Search for the cell housing the specified text and yield its (x, y) center coordinate. 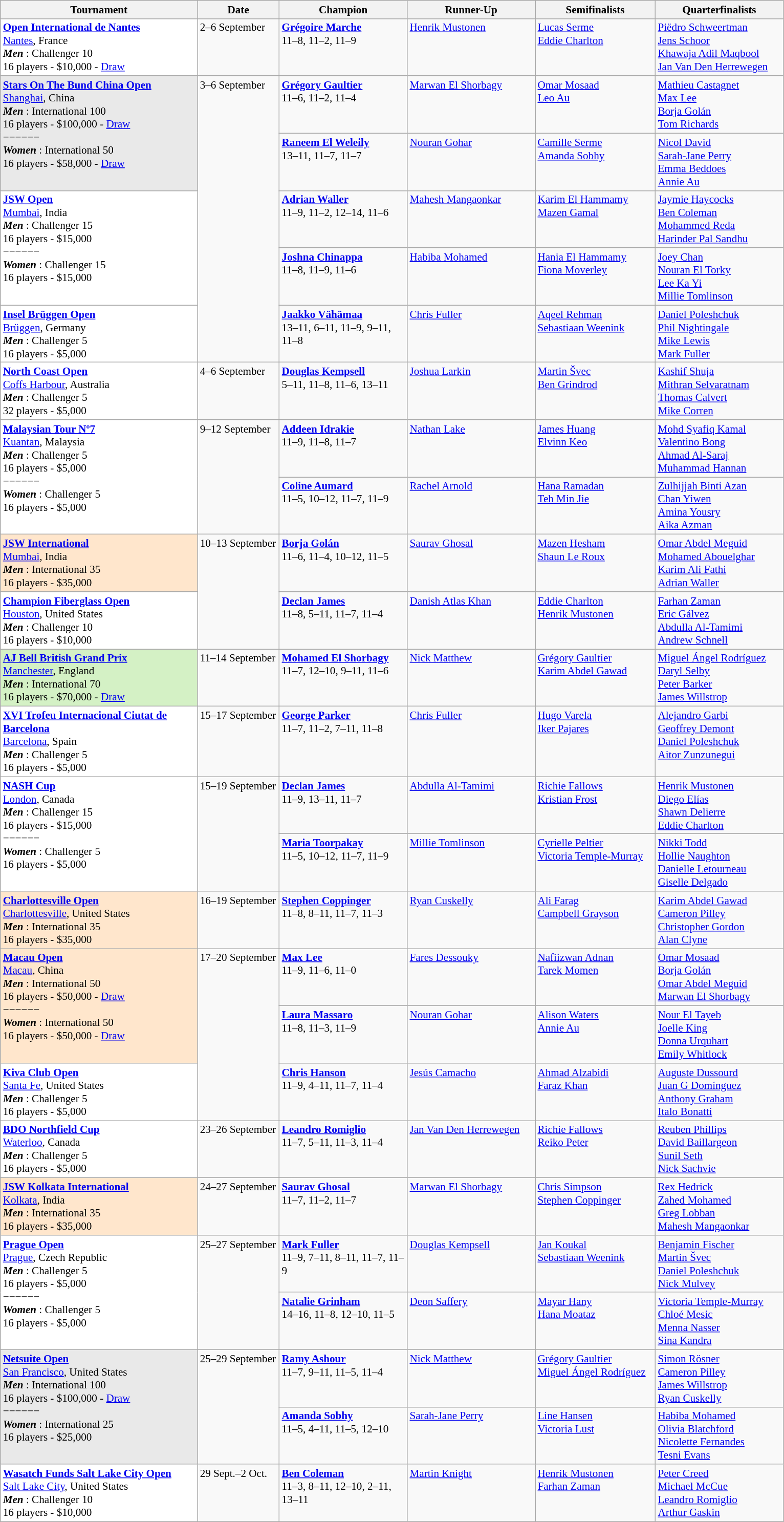
3–6 September (238, 219)
Grégory Gaultier Karim Abdel Gawad (596, 678)
Auguste Dussourd Juan G Domínguez Anthony Graham Italo Bonatti (719, 1092)
Rachel Arnold (471, 506)
Prague Open Prague, Czech Republic Men : Challenger 516 players - $5,000−−−−−− Women : Challenger 516 players - $5,000 (99, 1292)
Hana Ramadan Teh Min Jie (596, 506)
24–27 September (238, 1207)
10–13 September (238, 592)
Hania El Hammamy Fiona Moverley (596, 276)
Mathieu Castagnet Max Lee Borja Golán Tom Richards (719, 104)
Malaysian Tour Nº7 Kuantan, Malaysia Men : Challenger 516 players - $5,000−−−−−− Women : Challenger 516 players - $5,000 (99, 477)
Hugo Varela Iker Pajares (596, 741)
Raneem El Weleily13–11, 11–7, 11–7 (343, 162)
Coline Aumard11–5, 10–12, 11–7, 11–9 (343, 506)
Saurav Ghosal (471, 563)
Maria Toorpakay11–5, 10–12, 11–7, 11–9 (343, 863)
Cyrielle Peltier Victoria Temple-Murray (596, 863)
Deon Saffery (471, 1321)
Kashif Shuja Mithran Selvaratnam Thomas Calvert Mike Corren (719, 391)
Grégory Gaultier11–6, 11–2, 11–4 (343, 104)
Mazen Hesham Shaun Le Roux (596, 563)
9–12 September (238, 477)
Martin Švec Ben Grindrod (596, 391)
Sarah-Jane Perry (471, 1435)
Runner-Up (471, 9)
Fares Dessouky (471, 977)
Natalie Grinham14–16, 11–8, 12–10, 11–5 (343, 1321)
Chris Hanson11–9, 4–11, 11–7, 11–4 (343, 1092)
Henrik Mustonen (471, 47)
Omar Abdel Meguid Mohamed Abouelghar Karim Ali Fathi Adrian Waller (719, 563)
Nour El Tayeb Joelle King Donna Urquhart Emily Whitlock (719, 1035)
Joshua Larkin (471, 391)
Mark Fuller11–9, 7–11, 8–11, 11–7, 11–9 (343, 1263)
Chris Simpson Stephen Coppinger (596, 1207)
JSW Open Mumbai, India Men : Challenger 1516 players - $15,000−−−−−− Women : Challenger 1516 players - $15,000 (99, 248)
Borja Golán11–6, 11–4, 10–12, 11–5 (343, 563)
Grégoire Marche11–8, 11–2, 11–9 (343, 47)
Farhan Zaman Eric Gálvez Abdulla Al-Tamimi Andrew Schnell (719, 620)
Rex Hedrick Zahed Mohamed Greg Lobban Mahesh Mangaonkar (719, 1207)
Line Hansen Victoria Lust (596, 1435)
Lucas Serme Eddie Charlton (596, 47)
Richie Fallows Kristian Frost (596, 805)
AJ Bell British Grand Prix Manchester, England Men : International 7016 players - $70,000 - Draw (99, 678)
Simon Rösner Cameron Pilley James Willstrop Ryan Cuskelly (719, 1378)
Charlottesville Open Charlottesville, United States Men : International 3516 players - $35,000 (99, 920)
Ryan Cuskelly (471, 920)
2–6 September (238, 47)
Nicol David Sarah-Jane Perry Emma Beddoes Annie Au (719, 162)
Kiva Club Open Santa Fe, United States Men : Challenger 516 players - $5,000 (99, 1092)
15–17 September (238, 741)
Jaymie Haycocks Ben Coleman Mohammed Reda Harinder Pal Sandhu (719, 219)
Semifinalists (596, 9)
JSW Kolkata International Kolkata, India Men : International 3516 players - $35,000 (99, 1207)
Eddie Charlton Henrik Mustonen (596, 620)
Benjamin Fischer Martin Švec Daniel Poleshchuk Nick Mulvey (719, 1263)
Richie Fallows Reiko Peter (596, 1149)
Jan Van Den Herrewegen (471, 1149)
15–19 September (238, 834)
Mayar Hany Hana Moataz (596, 1321)
25–27 September (238, 1292)
Omar Mosaad Borja Golán Omar Abdel Meguid Marwan El Shorbagy (719, 977)
Nathan Lake (471, 448)
23–26 September (238, 1149)
JSW International Mumbai, India Men : International 3516 players - $35,000 (99, 563)
Danish Atlas Khan (471, 620)
Open International de Nantes Nantes, France Men : Challenger 1016 players - $10,000 - Draw (99, 47)
Jan Koukal Sebastiaan Weenink (596, 1263)
Joshna Chinappa11–8, 11–9, 11–6 (343, 276)
Date (238, 9)
Quarterfinalists (719, 9)
Alejandro Garbi Geoffrey Demont Daniel Poleshchuk Aitor Zunzunegui (719, 741)
Piëdro Schweertman Jens Schoor Khawaja Adil Maqbool Jan Van Den Herrewegen (719, 47)
Ali Farag Campbell Grayson (596, 920)
Declan James11–8, 5–11, 11–7, 11–4 (343, 620)
Daniel Poleshchuk Phil Nightingale Mike Lewis Mark Fuller (719, 334)
Aqeel Rehman Sebastiaan Weenink (596, 334)
Adrian Waller11–9, 11–2, 12–14, 11–6 (343, 219)
Mohd Syafiq Kamal Valentino Bong Ahmad Al-Saraj Muhammad Hannan (719, 448)
Karim El Hammamy Mazen Gamal (596, 219)
NASH Cup London, Canada Men : Challenger 1516 players - $15,000−−−−−− Women : Challenger 516 players - $5,000 (99, 834)
Martin Knight (471, 1493)
29 Sept.–2 Oct. (238, 1493)
Jesús Camacho (471, 1092)
Wasatch Funds Salt Lake City Open Salt Lake City, United States Men : Challenger 1016 players - $10,000 (99, 1493)
Leandro Romiglio11–7, 5–11, 11–3, 11–4 (343, 1149)
Habiba Mohamed (471, 276)
Karim Abdel Gawad Cameron Pilley Christopher Gordon Alan Clyne (719, 920)
16–19 September (238, 920)
Tournament (99, 9)
Victoria Temple-Murray Chloé Mesic Menna Nasser Sina Kandra (719, 1321)
Addeen Idrakie11–9, 11–8, 11–7 (343, 448)
Abdulla Al-Tamimi (471, 805)
Declan James11–9, 13–11, 11–7 (343, 805)
Henrik Mustonen Farhan Zaman (596, 1493)
Zulhijjah Binti Azan Chan Yiwen Amina Yousry Aika Azman (719, 506)
25–29 September (238, 1407)
Netsuite Open San Francisco, United States Men : International 10016 players - $100,000 - Draw−−−−−− Women : International 2516 players - $25,000 (99, 1407)
Insel Brüggen Open Brüggen, Germany Men : Challenger 516 players - $5,000 (99, 334)
Joey Chan Nouran El Torky Lee Ka Yi Millie Tomlinson (719, 276)
Habiba Mohamed Olivia Blatchford Nicolette Fernandes Tesni Evans (719, 1435)
Miguel Ángel Rodríguez Daryl Selby Peter Barker James Willstrop (719, 678)
Douglas Kempsell5–11, 11–8, 11–6, 13–11 (343, 391)
Ahmad Alzabidi Faraz Khan (596, 1092)
Champion Fiberglass Open Houston, United States Men : Challenger 1016 players - $10,000 (99, 620)
17–20 September (238, 1035)
Henrik Mustonen Diego Elías Shawn Delierre Eddie Charlton (719, 805)
North Coast Open Coffs Harbour, Australia Men : Challenger 532 players - $5,000 (99, 391)
Jaakko Vähämaa13–11, 6–11, 11–9, 9–11, 11–8 (343, 334)
Nafiizwan Adnan Tarek Momen (596, 977)
Amanda Sobhy11–5, 4–11, 11–5, 12–10 (343, 1435)
4–6 September (238, 391)
James Huang Elvinn Keo (596, 448)
Macau Open Macau, China Men : International 5016 players - $50,000 - Draw−−−−−− Women : International 5016 players - $50,000 - Draw (99, 1006)
Laura Massaro11–8, 11–3, 11–9 (343, 1035)
George Parker11–7, 11–2, 7–11, 11–8 (343, 741)
Saurav Ghosal11–7, 11–2, 11–7 (343, 1207)
Nikki Todd Hollie Naughton Danielle Letourneau Giselle Delgado (719, 863)
Ramy Ashour11–7, 9–11, 11–5, 11–4 (343, 1378)
Douglas Kempsell (471, 1263)
Max Lee11–9, 11–6, 11–0 (343, 977)
Peter Creed Michael McCue Leandro Romiglio Arthur Gaskin (719, 1493)
Grégory Gaultier Miguel Ángel Rodríguez (596, 1378)
Omar Mosaad Leo Au (596, 104)
Mohamed El Shorbagy11–7, 12–10, 9–11, 11–6 (343, 678)
Stephen Coppinger11–8, 8–11, 11–7, 11–3 (343, 920)
Champion (343, 9)
11–14 September (238, 678)
Millie Tomlinson (471, 863)
Mahesh Mangaonkar (471, 219)
XVI Trofeu Internacional Ciutat de Barcelona Barcelona, Spain Men : Challenger 516 players - $5,000 (99, 741)
BDO Northfield Cup Waterloo, Canada Men : Challenger 516 players - $5,000 (99, 1149)
Ben Coleman11–3, 8–11, 12–10, 2–11, 13–11 (343, 1493)
Alison Waters Annie Au (596, 1035)
Reuben Phillips David Baillargeon Sunil Seth Nick Sachvie (719, 1149)
Camille Serme Amanda Sobhy (596, 162)
